Detect which cell encompasses the target text, then output its [X, Y] center coordinate. 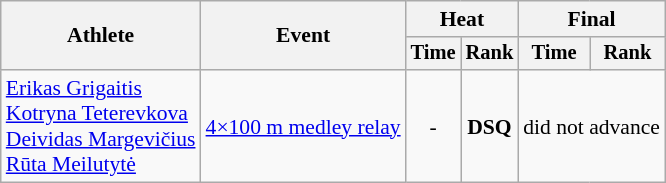
- [434, 126]
4×100 m medley relay [304, 126]
Athlete [101, 36]
Final [592, 19]
did not advance [592, 126]
DSQ [490, 126]
Heat [462, 19]
Erikas GrigaitisKotryna TeterevkovaDeividas MargevičiusRūta Meilutytė [101, 126]
Event [304, 36]
